Find where the given text appears and provide that cell's center as (x, y) coordinate. 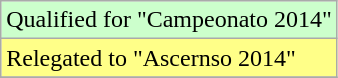
Relegated to "Ascernso 2014" (170, 58)
Qualified for "Campeonato 2014" (170, 20)
